Determine the (X, Y) coordinate at the center of the cell enclosing the given text.  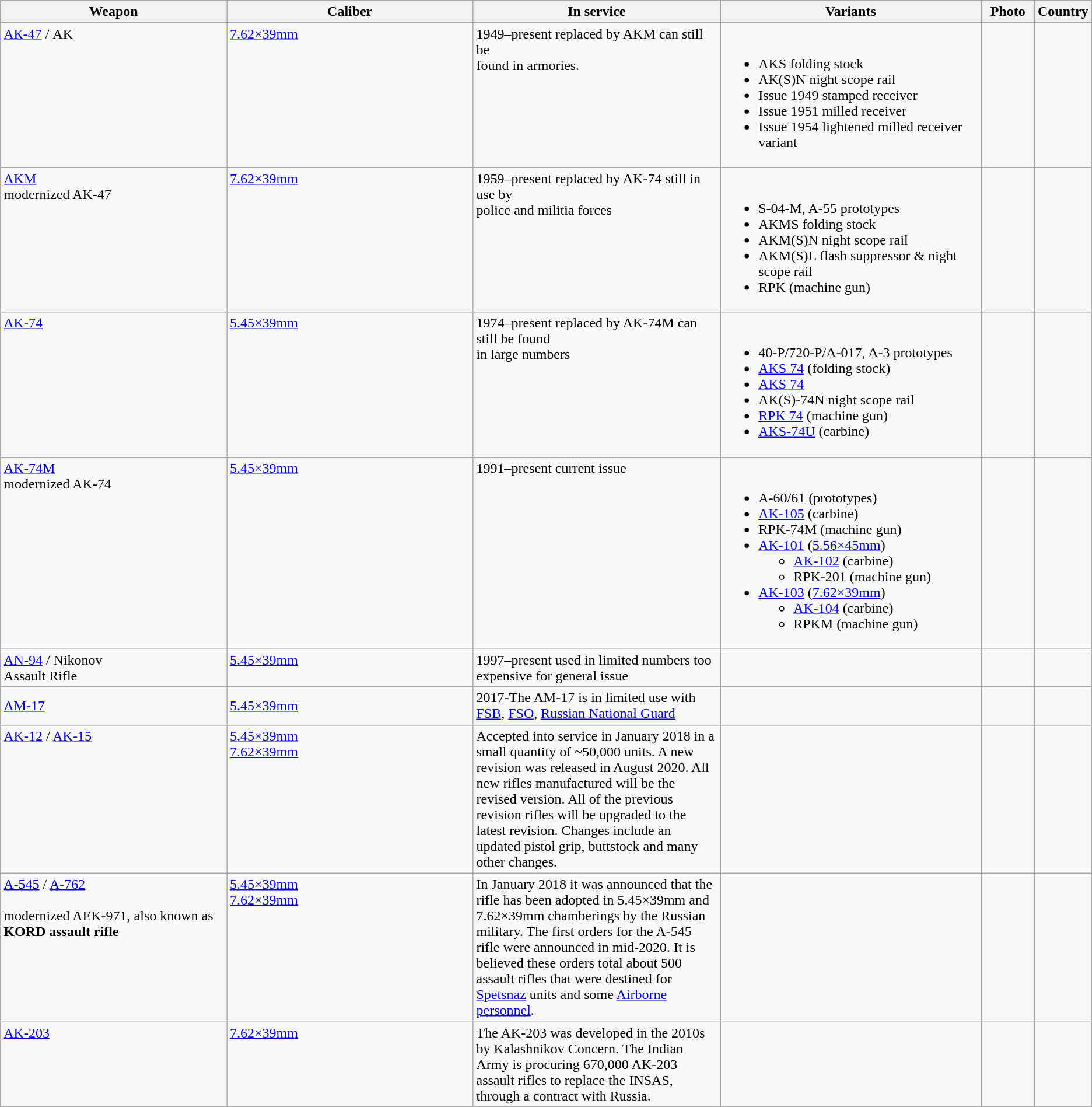
AN-94 / NikonovAssault Rifle (114, 668)
AK-203 (114, 1064)
Caliber (350, 12)
Photo (1008, 12)
In service (597, 12)
AKS folding stockAK(S)N night scope railIssue 1949 stamped receiverIssue 1951 milled receiverIssue 1954 lightened milled receiver variant (850, 95)
Variants (850, 12)
Weapon (114, 12)
1991–present current issue (597, 553)
1974–present replaced by AK-74M can still be foundin large numbers (597, 385)
40-P/720-P/A-017, A-3 prototypesAKS 74 (folding stock)AKS 74AK(S)-74N night scope railRPK 74 (machine gun)AKS-74U (carbine) (850, 385)
AKMmodernized AK-47 (114, 240)
1959–present replaced by AK-74 still in use bypolice and militia forces (597, 240)
АК-47 / AK (114, 95)
Country (1063, 12)
AK-74 (114, 385)
AM-17 (114, 706)
2017-The AM-17 is in limited use with FSB, FSO, Russian National Guard (597, 706)
AK-12 / AK-15 (114, 799)
S-04-M, A-55 prototypesAKMS folding stockAKM(S)N night scope railAKM(S)L flash suppressor & night scope railRPK (machine gun) (850, 240)
AK-74Mmodernized AK-74 (114, 553)
1997–present used in limited numbers tooexpensive for general issue (597, 668)
A-545 / A-762modernized AEK-971, also known as KORD assault rifle (114, 947)
1949–present replaced by AKM can still befound in armories. (597, 95)
